For the text-containing cell, return its midpoint in [x, y] coordinate format. 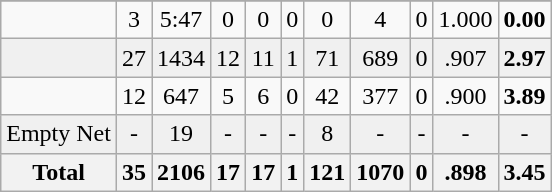
42 [328, 96]
19 [182, 134]
1434 [182, 58]
8 [328, 134]
6 [264, 96]
3.89 [524, 96]
35 [134, 172]
3 [134, 20]
27 [134, 58]
0.00 [524, 20]
.907 [466, 58]
1.000 [466, 20]
.900 [466, 96]
647 [182, 96]
5 [228, 96]
Total [59, 172]
2106 [182, 172]
4 [380, 20]
11 [264, 58]
71 [328, 58]
5:47 [182, 20]
2.97 [524, 58]
121 [328, 172]
377 [380, 96]
689 [380, 58]
1070 [380, 172]
Empty Net [59, 134]
3.45 [524, 172]
.898 [466, 172]
